Return (X, Y) of the center of cell containing provided text 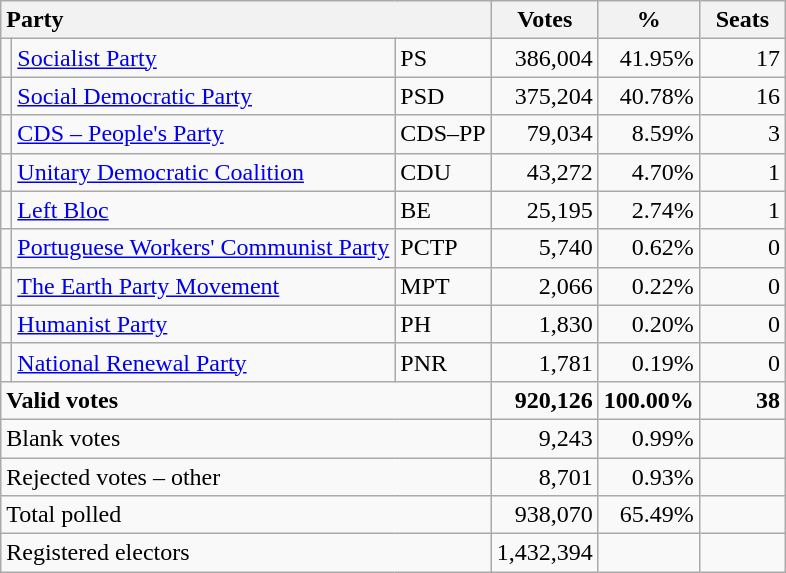
Left Bloc (204, 210)
PS (443, 58)
1,432,394 (544, 553)
938,070 (544, 515)
375,204 (544, 96)
MPT (443, 286)
Blank votes (246, 438)
0.19% (648, 362)
Portuguese Workers' Communist Party (204, 248)
Valid votes (246, 400)
Total polled (246, 515)
CDS – People's Party (204, 134)
The Earth Party Movement (204, 286)
% (648, 20)
5,740 (544, 248)
1,830 (544, 324)
0.22% (648, 286)
100.00% (648, 400)
65.49% (648, 515)
25,195 (544, 210)
Registered electors (246, 553)
0.99% (648, 438)
0.93% (648, 477)
National Renewal Party (204, 362)
43,272 (544, 172)
38 (742, 400)
9,243 (544, 438)
8,701 (544, 477)
1,781 (544, 362)
920,126 (544, 400)
PSD (443, 96)
Humanist Party (204, 324)
Socialist Party (204, 58)
4.70% (648, 172)
40.78% (648, 96)
8.59% (648, 134)
PH (443, 324)
2.74% (648, 210)
CDU (443, 172)
Votes (544, 20)
2,066 (544, 286)
Seats (742, 20)
79,034 (544, 134)
3 (742, 134)
41.95% (648, 58)
386,004 (544, 58)
0.62% (648, 248)
BE (443, 210)
Rejected votes – other (246, 477)
16 (742, 96)
CDS–PP (443, 134)
Social Democratic Party (204, 96)
PCTP (443, 248)
Party (246, 20)
Unitary Democratic Coalition (204, 172)
0.20% (648, 324)
PNR (443, 362)
17 (742, 58)
